Return the [X, Y] coordinate for the center point of the cell that contains the specified text.  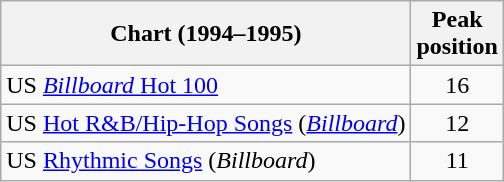
US Billboard Hot 100 [206, 85]
US Rhythmic Songs (Billboard) [206, 161]
US Hot R&B/Hip-Hop Songs (Billboard) [206, 123]
12 [457, 123]
Peakposition [457, 34]
11 [457, 161]
16 [457, 85]
Chart (1994–1995) [206, 34]
